Locate the cell with the specified text and output its (x, y) center coordinate. 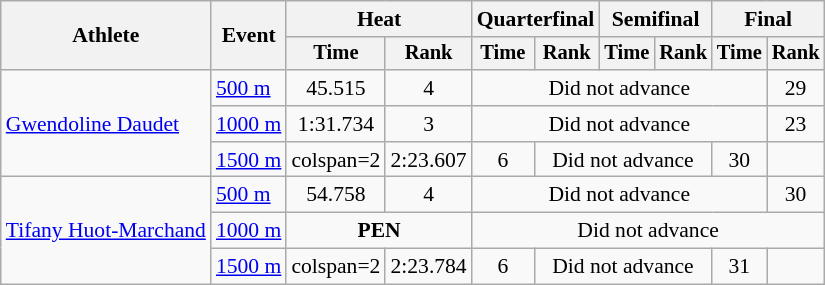
45.515 (336, 88)
1:31.734 (336, 124)
29 (796, 88)
2:23.784 (428, 267)
Event (248, 36)
54.758 (336, 195)
PEN (378, 231)
Semifinal (655, 19)
2:23.607 (428, 160)
Tifany Huot-Marchand (106, 230)
Quarterfinal (536, 19)
Heat (378, 19)
Final (768, 19)
Gwendoline Daudet (106, 124)
Athlete (106, 36)
3 (428, 124)
31 (740, 267)
23 (796, 124)
